Return (x, y) of the center of cell containing provided text 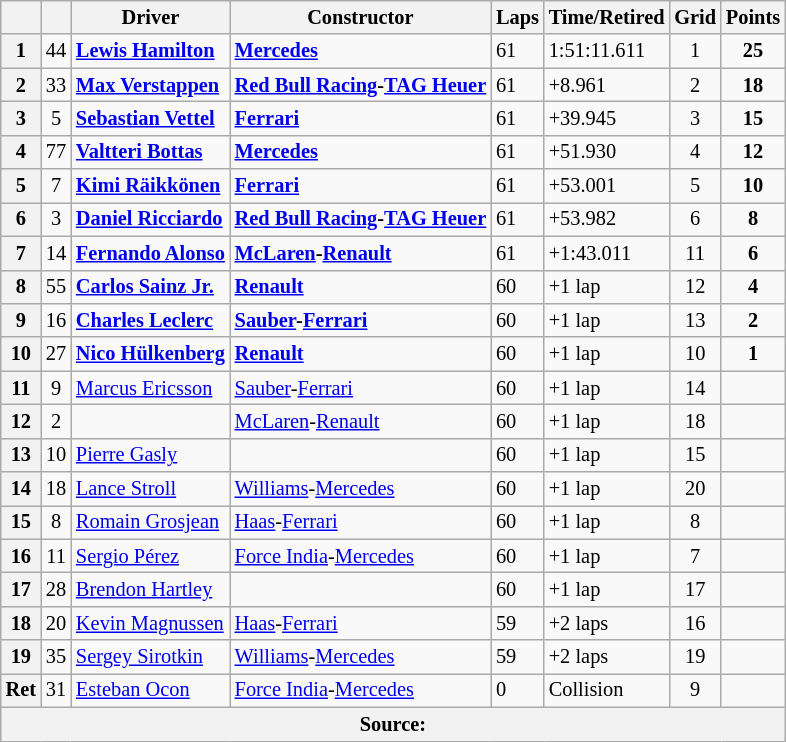
Brendon Hartley (150, 589)
Lewis Hamilton (150, 51)
+51.930 (607, 152)
Source: (393, 724)
Ret (21, 690)
Fernando Alonso (150, 253)
Marcus Ericsson (150, 388)
55 (56, 287)
Nico Hülkenberg (150, 354)
Sergey Sirotkin (150, 657)
Sergio Pérez (150, 556)
77 (56, 152)
Pierre Gasly (150, 455)
+53.982 (607, 219)
28 (56, 589)
44 (56, 51)
Time/Retired (607, 17)
Points (753, 17)
Laps (518, 17)
Constructor (360, 17)
Esteban Ocon (150, 690)
+1:43.011 (607, 253)
27 (56, 354)
35 (56, 657)
+8.961 (607, 85)
Collision (607, 690)
31 (56, 690)
Kevin Magnussen (150, 623)
33 (56, 85)
Max Verstappen (150, 85)
Valtteri Bottas (150, 152)
Driver (150, 17)
Daniel Ricciardo (150, 219)
25 (753, 51)
Carlos Sainz Jr. (150, 287)
+53.001 (607, 186)
Lance Stroll (150, 489)
1:51:11.611 (607, 51)
Charles Leclerc (150, 320)
Romain Grosjean (150, 522)
0 (518, 690)
Kimi Räikkönen (150, 186)
Sebastian Vettel (150, 118)
Grid (695, 17)
+39.945 (607, 118)
